Search for the cell housing the specified text and yield its [X, Y] center coordinate. 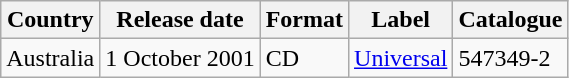
Label [401, 20]
Australia [50, 58]
547349-2 [510, 58]
CD [304, 58]
Country [50, 20]
Format [304, 20]
Release date [180, 20]
1 October 2001 [180, 58]
Catalogue [510, 20]
Universal [401, 58]
